Find where the given text appears and provide that cell's center as (x, y) coordinate. 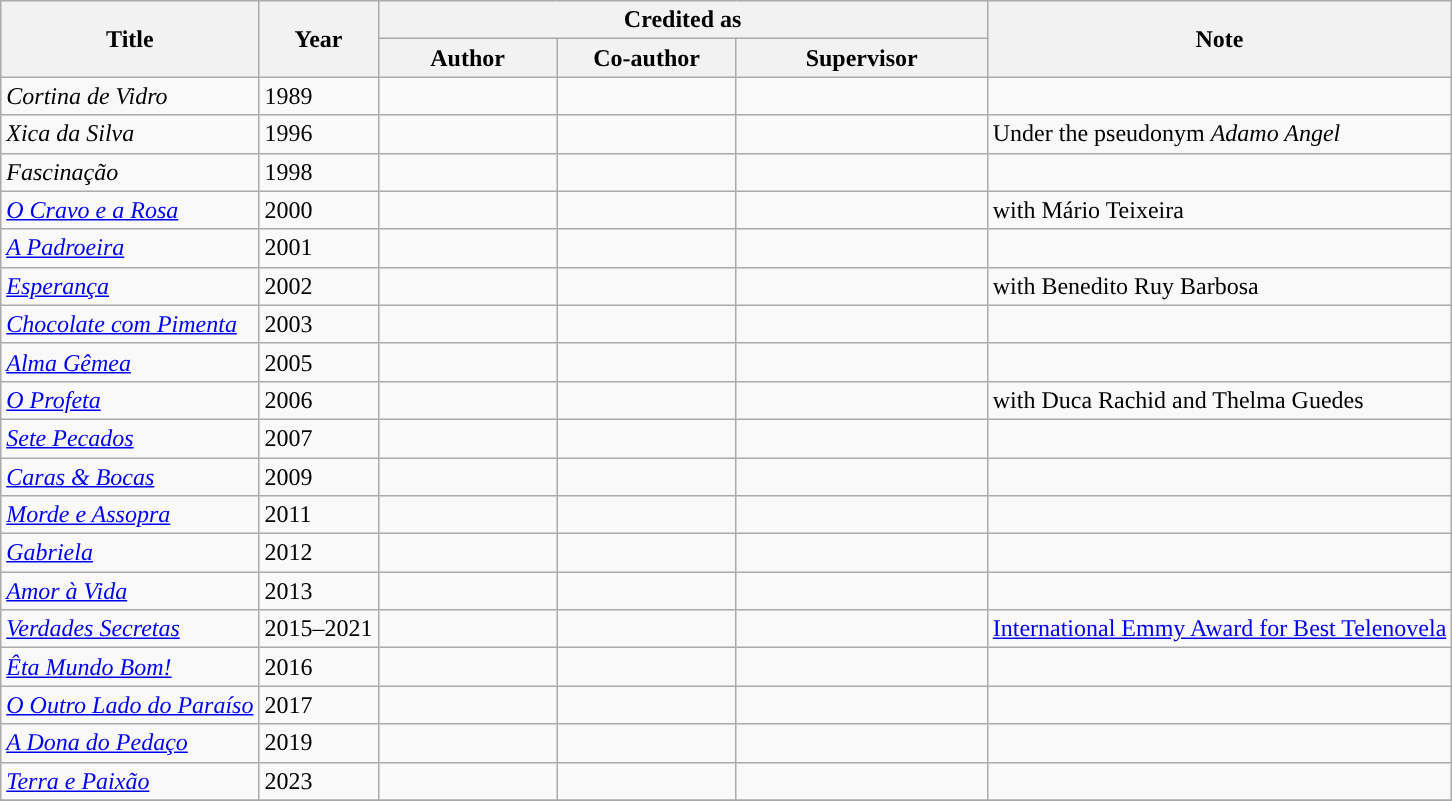
Under the pseudonym Adamo Angel (1220, 134)
Fascinação (130, 172)
2016 (318, 667)
Year (318, 39)
Verdades Secretas (130, 629)
2003 (318, 324)
2006 (318, 400)
2017 (318, 705)
A Dona do Pedaço (130, 743)
Gabriela (130, 553)
International Emmy Award for Best Telenovela (1220, 629)
with Benedito Ruy Barbosa (1220, 286)
Xica da Silva (130, 134)
Author (468, 58)
2002 (318, 286)
with Duca Rachid and Thelma Guedes (1220, 400)
Co-author (646, 58)
A Padroeira (130, 248)
Credited as (682, 20)
1998 (318, 172)
2005 (318, 362)
Cortina de Vidro (130, 96)
2009 (318, 477)
O Cravo e a Rosa (130, 210)
Amor à Vida (130, 591)
2023 (318, 781)
2001 (318, 248)
Caras & Bocas (130, 477)
Note (1220, 39)
2012 (318, 553)
1989 (318, 96)
O Outro Lado do Paraíso (130, 705)
2015–2021 (318, 629)
O Profeta (130, 400)
Alma Gêmea (130, 362)
Terra e Paixão (130, 781)
2011 (318, 515)
2013 (318, 591)
Chocolate com Pimenta (130, 324)
Esperança (130, 286)
Title (130, 39)
2000 (318, 210)
2019 (318, 743)
1996 (318, 134)
Morde e Assopra (130, 515)
Sete Pecados (130, 438)
Supervisor (862, 58)
2007 (318, 438)
with Mário Teixeira (1220, 210)
Êta Mundo Bom! (130, 667)
